Locate the cell with the specified text and output its (x, y) center coordinate. 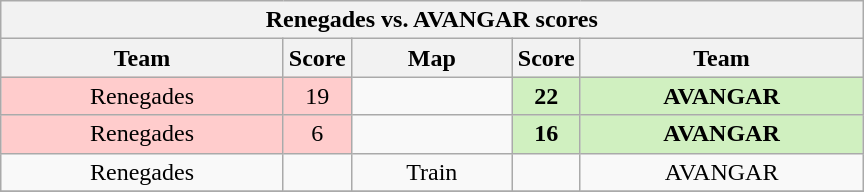
6 (317, 134)
16 (546, 134)
Map (432, 58)
22 (546, 96)
Train (432, 172)
Renegades vs. AVANGAR scores (432, 20)
19 (317, 96)
